Return the (X, Y) coordinate for the center point of the cell that contains the specified text.  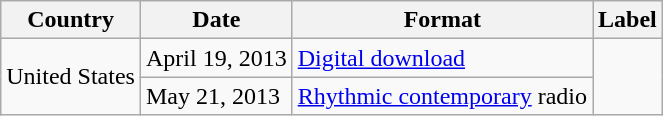
Label (628, 20)
Digital download (442, 58)
United States (71, 77)
April 19, 2013 (216, 58)
May 21, 2013 (216, 96)
Country (71, 20)
Rhythmic contemporary radio (442, 96)
Date (216, 20)
Format (442, 20)
